Find where the given text appears and provide that cell's center as [X, Y] coordinate. 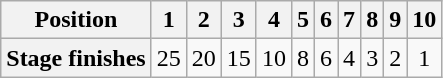
9 [396, 20]
25 [168, 58]
Stage finishes [76, 58]
5 [302, 20]
Position [76, 20]
7 [350, 20]
20 [204, 58]
15 [238, 58]
